For the text-containing cell, return its midpoint in (x, y) coordinate format. 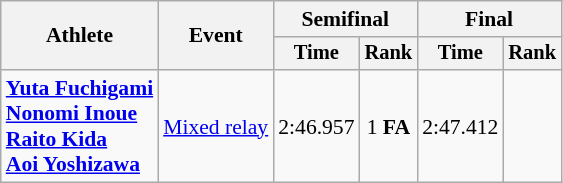
Mixed relay (216, 126)
Event (216, 36)
Yuta FuchigamiNonomi InoueRaito KidaAoi Yoshizawa (80, 126)
2:47.412 (460, 126)
Final (489, 19)
Athlete (80, 36)
2:46.957 (316, 126)
Semifinal (345, 19)
1 FA (389, 126)
